Return the [x, y] coordinate for the center point of the cell that contains the specified text.  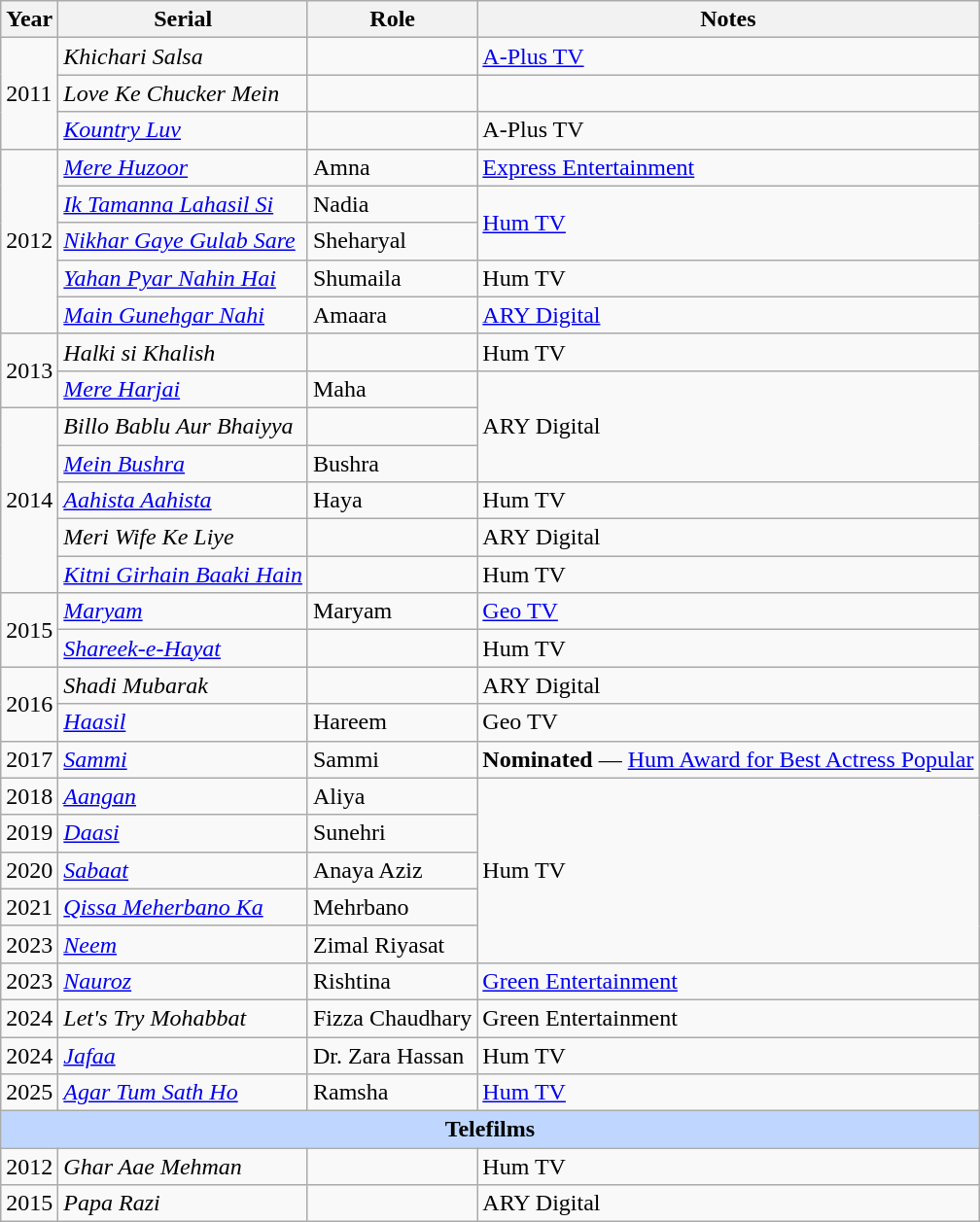
2025 [29, 1093]
Billo Bablu Aur Bhaiyya [183, 426]
2016 [29, 704]
2021 [29, 907]
Ghar Aae Mehman [183, 1167]
Role [392, 19]
Aliya [392, 796]
Nauroz [183, 981]
Shadi Mubarak [183, 685]
Notes [728, 19]
2013 [29, 370]
Daasi [183, 833]
Main Gunehgar Nahi [183, 315]
Maha [392, 389]
Mere Harjai [183, 389]
Amaara [392, 315]
Papa Razi [183, 1204]
Qissa Meherbano Ka [183, 907]
Ramsha [392, 1093]
Hareem [392, 722]
Nominated — Hum Award for Best Actress Popular [728, 759]
Sabaat [183, 870]
Amna [392, 167]
2019 [29, 833]
Halki si Khalish [183, 352]
Mehrbano [392, 907]
Let's Try Mohabbat [183, 1018]
Shumaila [392, 278]
Khichari Salsa [183, 56]
Aangan [183, 796]
Year [29, 19]
Ik Tamanna Lahasil Si [183, 204]
Zimal Riyasat [392, 944]
2017 [29, 759]
Rishtina [392, 981]
Sunehri [392, 833]
Neem [183, 944]
Yahan Pyar Nahin Hai [183, 278]
Aahista Aahista [183, 501]
Express Entertainment [728, 167]
Shareek-e-Hayat [183, 648]
Nadia [392, 204]
Kountry Luv [183, 130]
Meri Wife Ke Liye [183, 538]
Dr. Zara Hassan [392, 1055]
Haasil [183, 722]
Love Ke Chucker Mein [183, 93]
Agar Tum Sath Ho [183, 1093]
Anaya Aziz [392, 870]
Telefilms [490, 1130]
Serial [183, 19]
Haya [392, 501]
Bushra [392, 464]
Fizza Chaudhary [392, 1018]
2014 [29, 500]
Mere Huzoor [183, 167]
2020 [29, 870]
2011 [29, 93]
2018 [29, 796]
Kitni Girhain Baaki Hain [183, 575]
Sheharyal [392, 241]
Nikhar Gaye Gulab Sare [183, 241]
Mein Bushra [183, 464]
Jafaa [183, 1055]
